Provide the [X, Y] coordinate of the cell's center where the given text is located.  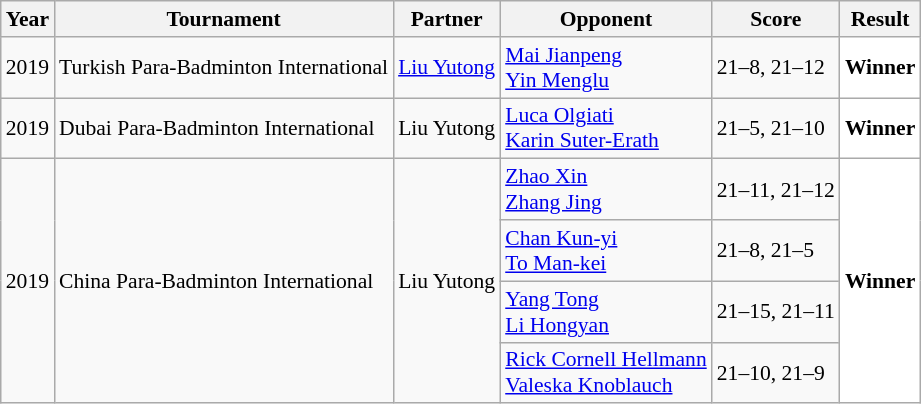
21–8, 21–5 [776, 250]
21–15, 21–11 [776, 312]
Zhao Xin Zhang Jing [606, 190]
Dubai Para-Badminton International [224, 128]
Tournament [224, 19]
Luca Olgiati Karin Suter-Erath [606, 128]
21–5, 21–10 [776, 128]
Result [880, 19]
Opponent [606, 19]
Score [776, 19]
Year [28, 19]
China Para-Badminton International [224, 281]
Turkish Para-Badminton International [224, 68]
Partner [446, 19]
Mai Jianpeng Yin Menglu [606, 68]
21–10, 21–9 [776, 372]
Yang Tong Li Hongyan [606, 312]
Chan Kun-yi To Man-kei [606, 250]
21–11, 21–12 [776, 190]
Rick Cornell Hellmann Valeska Knoblauch [606, 372]
21–8, 21–12 [776, 68]
